Return [x, y] of the center of cell containing provided text 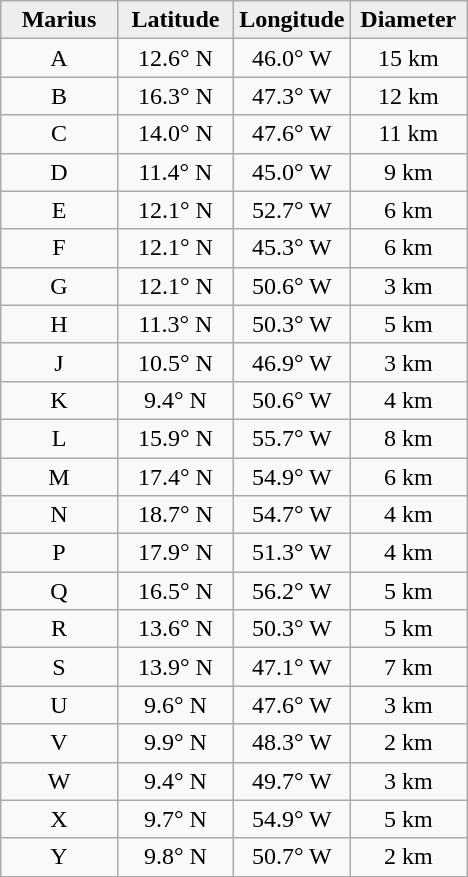
13.9° N [175, 667]
10.5° N [175, 362]
J [59, 362]
X [59, 819]
49.7° W [292, 781]
B [59, 96]
K [59, 400]
7 km [408, 667]
N [59, 515]
55.7° W [292, 438]
15.9° N [175, 438]
M [59, 477]
W [59, 781]
15 km [408, 58]
18.7° N [175, 515]
54.7° W [292, 515]
Y [59, 857]
12 km [408, 96]
16.3° N [175, 96]
F [59, 248]
Marius [59, 20]
11.4° N [175, 172]
51.3° W [292, 553]
V [59, 743]
56.2° W [292, 591]
H [59, 324]
45.3° W [292, 248]
17.9° N [175, 553]
47.3° W [292, 96]
G [59, 286]
47.1° W [292, 667]
16.5° N [175, 591]
12.6° N [175, 58]
C [59, 134]
Longitude [292, 20]
14.0° N [175, 134]
L [59, 438]
9.6° N [175, 705]
11 km [408, 134]
A [59, 58]
S [59, 667]
E [59, 210]
9 km [408, 172]
Q [59, 591]
9.9° N [175, 743]
9.8° N [175, 857]
45.0° W [292, 172]
13.6° N [175, 629]
48.3° W [292, 743]
11.3° N [175, 324]
P [59, 553]
U [59, 705]
Latitude [175, 20]
52.7° W [292, 210]
50.7° W [292, 857]
D [59, 172]
Diameter [408, 20]
17.4° N [175, 477]
46.9° W [292, 362]
9.7° N [175, 819]
8 km [408, 438]
46.0° W [292, 58]
R [59, 629]
